Scan for the cell matching the given text and deliver its (x, y) coordinate at center. 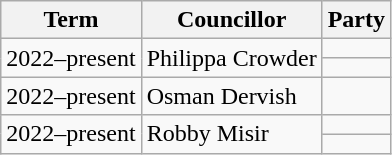
Osman Dervish (232, 96)
Term (71, 20)
Party (356, 20)
Councillor (232, 20)
Philippa Crowder (232, 58)
Robby Misir (232, 134)
